Output the (X, Y) coordinate of the center of the cell containing the given text.  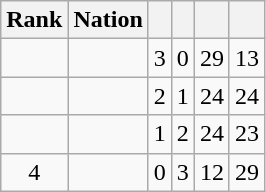
Nation (108, 20)
12 (212, 172)
4 (34, 172)
13 (246, 58)
Rank (34, 20)
23 (246, 134)
